From the cell containing the given text, extract its center point as [x, y] coordinate. 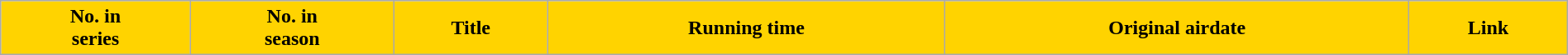
Running time [746, 28]
No. inseries [96, 28]
Link [1489, 28]
No. inseason [292, 28]
Original airdate [1178, 28]
Title [471, 28]
